Find where the given text appears and provide that cell's center as (x, y) coordinate. 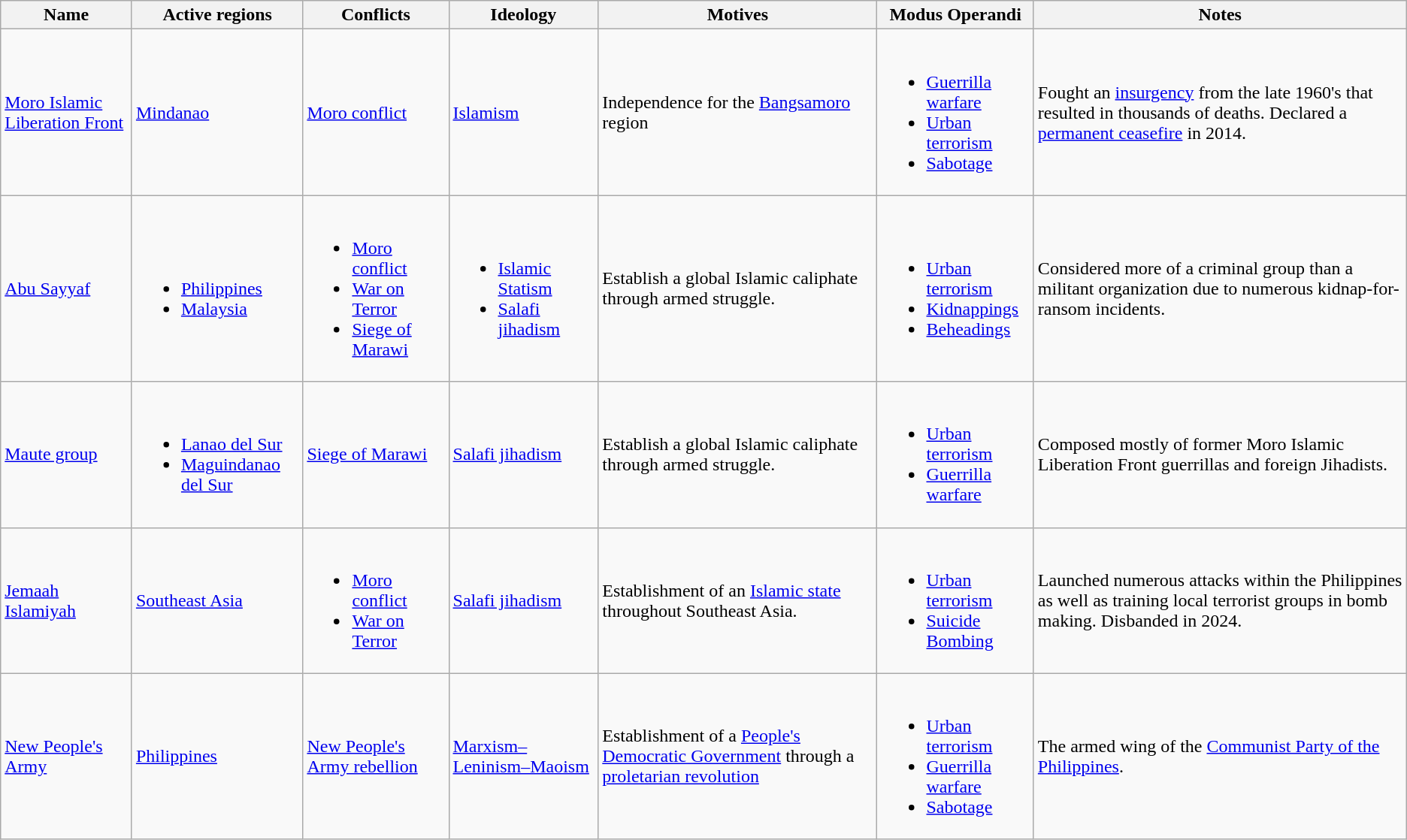
Jemaah Islamiyah (66, 600)
Urban terrorismGuerrilla warfare (955, 455)
Guerrilla warfareUrban terrorismSabotage (955, 113)
Establishment of a People's Democratic Government through a proletarian revolution (738, 756)
Moro conflictWar on Terror (376, 600)
Lanao del SurMaguindanao del Sur (217, 455)
Name (66, 15)
Conflicts (376, 15)
Islamic StatismSalafi jihadism (523, 289)
Launched numerous attacks within the Philippines as well as training local terrorist groups in bomb making. Disbanded in 2024. (1220, 600)
Composed mostly of former Moro Islamic Liberation Front guerrillas and foreign Jihadists. (1220, 455)
PhilippinesMalaysia (217, 289)
Maute group (66, 455)
Active regions (217, 15)
Independence for the Bangsamoro region (738, 113)
Ideology (523, 15)
Motives (738, 15)
Notes (1220, 15)
Mindanao (217, 113)
The armed wing of the Communist Party of the Philippines. (1220, 756)
Marxism–Leninism–Maoism (523, 756)
Urban terrorismSuicide Bombing (955, 600)
Urban terrorismKidnappingsBeheadings (955, 289)
Moro Islamic Liberation Front (66, 113)
Moro conflict (376, 113)
Philippines (217, 756)
Siege of Marawi (376, 455)
Establishment of an Islamic state throughout Southeast Asia. (738, 600)
Urban terrorismGuerrilla warfareSabotage (955, 756)
Moro conflictWar on TerrorSiege of Marawi (376, 289)
Modus Operandi (955, 15)
New People's Army (66, 756)
Southeast Asia (217, 600)
Abu Sayyaf (66, 289)
New People's Army rebellion (376, 756)
Considered more of a criminal group than a militant organization due to numerous kidnap-for-ransom incidents. (1220, 289)
Islamism (523, 113)
Fought an insurgency from the late 1960's that resulted in thousands of deaths. Declared a permanent ceasefire in 2014. (1220, 113)
